Determine the (X, Y) coordinate at the center of the cell enclosing the given text.  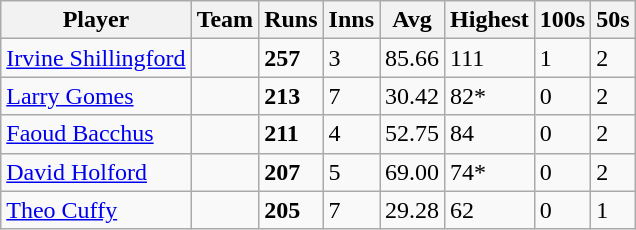
205 (291, 210)
82* (490, 96)
David Holford (96, 172)
111 (490, 58)
213 (291, 96)
Player (96, 20)
3 (351, 58)
257 (291, 58)
30.42 (412, 96)
5 (351, 172)
4 (351, 134)
69.00 (412, 172)
Irvine Shillingford (96, 58)
100s (562, 20)
Avg (412, 20)
29.28 (412, 210)
52.75 (412, 134)
74* (490, 172)
Highest (490, 20)
84 (490, 134)
Larry Gomes (96, 96)
Theo Cuffy (96, 210)
62 (490, 210)
211 (291, 134)
Faoud Bacchus (96, 134)
Team (225, 20)
Inns (351, 20)
85.66 (412, 58)
50s (613, 20)
207 (291, 172)
Runs (291, 20)
